Detect which cell encompasses the target text, then output its (x, y) center coordinate. 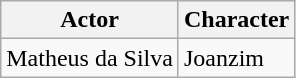
Actor (90, 20)
Joanzim (236, 58)
Matheus da Silva (90, 58)
Character (236, 20)
